Scan for the cell matching the given text and deliver its (X, Y) coordinate at center. 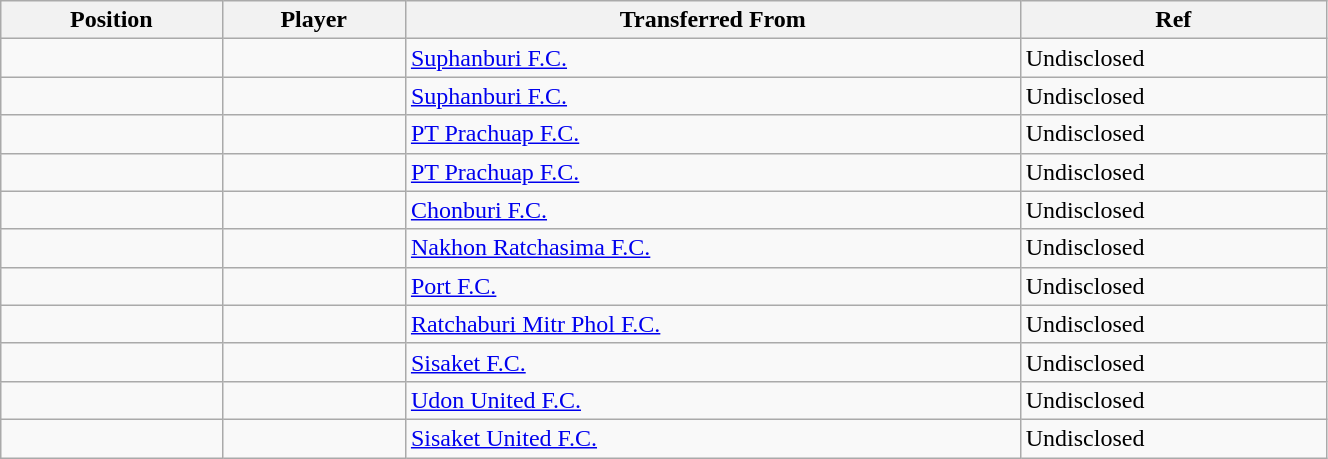
Udon United F.C. (712, 400)
Port F.C. (712, 286)
Sisaket United F.C. (712, 438)
Player (314, 20)
Ref (1173, 20)
Sisaket F.C. (712, 362)
Nakhon Ratchasima F.C. (712, 248)
Chonburi F.C. (712, 210)
Position (112, 20)
Transferred From (712, 20)
Ratchaburi Mitr Phol F.C. (712, 324)
